Output the (X, Y) coordinate of the center of the cell containing the given text.  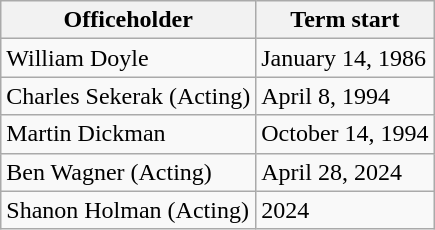
Officeholder (128, 20)
Martin Dickman (128, 134)
April 28, 2024 (345, 172)
October 14, 1994 (345, 134)
Charles Sekerak (Acting) (128, 96)
Ben Wagner (Acting) (128, 172)
2024 (345, 210)
Term start (345, 20)
January 14, 1986 (345, 58)
William Doyle (128, 58)
April 8, 1994 (345, 96)
Shanon Holman (Acting) (128, 210)
